Identify which cell holds the provided text, then report its [X, Y] central coordinate. 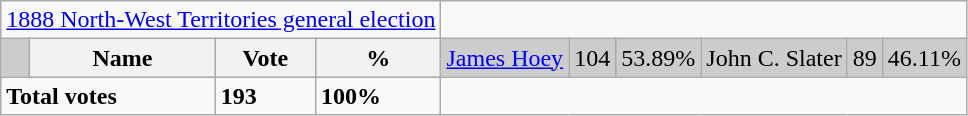
Name [123, 58]
193 [265, 96]
James Hoey [505, 58]
% [378, 58]
53.89% [658, 58]
Vote [265, 58]
46.11% [924, 58]
1888 North-West Territories general election [221, 20]
Total votes [108, 96]
John C. Slater [774, 58]
100% [378, 96]
104 [592, 58]
89 [864, 58]
